Return the [X, Y] coordinate for the center point of the cell that contains the specified text.  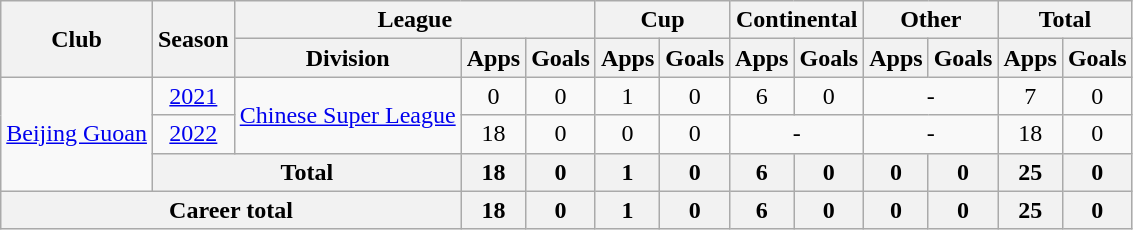
Division [348, 58]
Beijing Guoan [77, 134]
Chinese Super League [348, 115]
Cup [662, 20]
2021 [193, 96]
League [414, 20]
Club [77, 39]
Season [193, 39]
Other [931, 20]
Continental [797, 20]
Career total [231, 210]
2022 [193, 134]
7 [1030, 96]
